Scan for the cell matching the given text and deliver its [X, Y] coordinate at center. 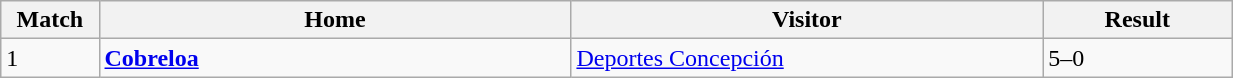
Deportes Concepción [807, 58]
Visitor [807, 20]
Match [50, 20]
1 [50, 58]
5–0 [1138, 58]
Result [1138, 20]
Cobreloa [335, 58]
Home [335, 20]
